Pinpoint the cell where the given text exists, returning its [x, y] midpoint coordinate. 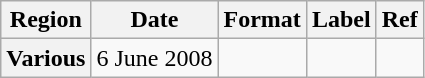
Various [46, 58]
Ref [400, 20]
Format [262, 20]
Label [341, 20]
6 June 2008 [154, 58]
Date [154, 20]
Region [46, 20]
